For the text-containing cell, return its midpoint in (x, y) coordinate format. 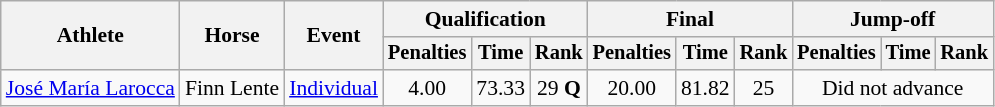
Final (690, 19)
Horse (232, 36)
20.00 (632, 88)
Event (334, 36)
29 Q (559, 88)
Jump-off (892, 19)
Individual (334, 88)
Finn Lente (232, 88)
25 (764, 88)
Athlete (90, 36)
José María Larocca (90, 88)
73.33 (500, 88)
Qualification (486, 19)
4.00 (427, 88)
Did not advance (892, 88)
81.82 (706, 88)
